Search for the cell housing the specified text and yield its [x, y] center coordinate. 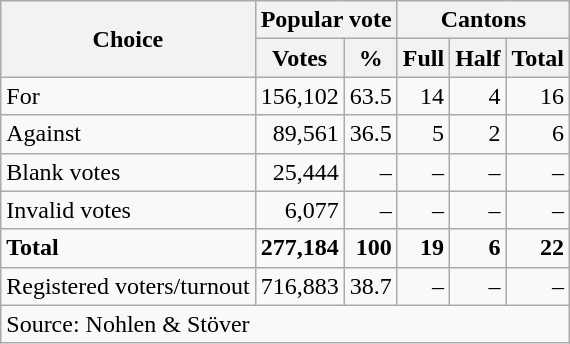
716,883 [300, 286]
Choice [128, 39]
6,077 [300, 210]
89,561 [300, 134]
19 [423, 248]
277,184 [300, 248]
Blank votes [128, 172]
156,102 [300, 96]
Against [128, 134]
36.5 [370, 134]
Source: Nohlen & Stöver [286, 324]
Registered voters/turnout [128, 286]
2 [478, 134]
4 [478, 96]
Votes [300, 58]
25,444 [300, 172]
Full [423, 58]
38.7 [370, 286]
16 [538, 96]
For [128, 96]
63.5 [370, 96]
22 [538, 248]
Invalid votes [128, 210]
Popular vote [326, 20]
100 [370, 248]
Cantons [483, 20]
14 [423, 96]
Half [478, 58]
% [370, 58]
5 [423, 134]
